For the text-containing cell, return its midpoint in (x, y) coordinate format. 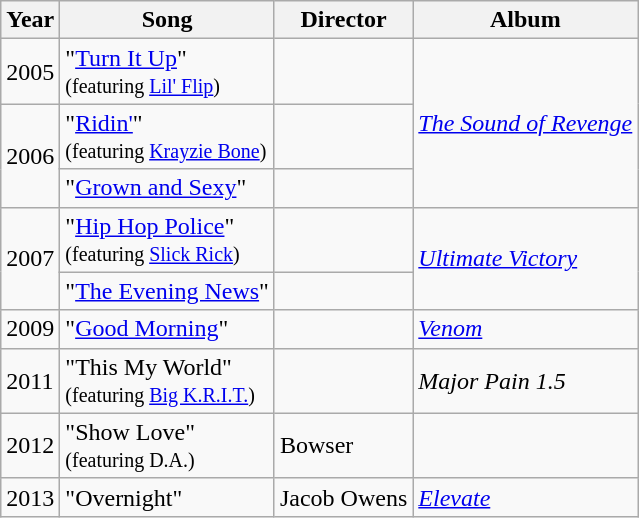
"Turn It Up"(featuring Lil' Flip) (168, 72)
"Ridin'"(featuring Krayzie Bone) (168, 136)
The Sound of Revenge (526, 123)
"Show Love"(featuring D.A.) (168, 446)
"Overnight" (168, 497)
"The Evening News" (168, 291)
"Grown and Sexy" (168, 188)
Ultimate Victory (526, 258)
Elevate (526, 497)
2009 (30, 329)
Year (30, 20)
Song (168, 20)
2012 (30, 446)
2007 (30, 258)
Jacob Owens (343, 497)
2006 (30, 156)
2013 (30, 497)
Venom (526, 329)
2005 (30, 72)
Major Pain 1.5 (526, 380)
Album (526, 20)
"Hip Hop Police"(featuring Slick Rick) (168, 240)
"This My World"(featuring Big K.R.I.T.) (168, 380)
Bowser (343, 446)
"Good Morning" (168, 329)
Director (343, 20)
2011 (30, 380)
